From the cell containing the given text, extract its center point as (x, y) coordinate. 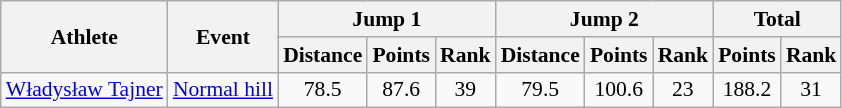
23 (684, 90)
100.6 (619, 90)
Władysław Tajner (84, 90)
87.6 (401, 90)
Jump 2 (605, 19)
Athlete (84, 36)
78.5 (322, 90)
39 (466, 90)
Total (777, 19)
Normal hill (223, 90)
Event (223, 36)
31 (812, 90)
79.5 (540, 90)
Jump 1 (387, 19)
188.2 (747, 90)
